Search for the cell housing the specified text and yield its [X, Y] center coordinate. 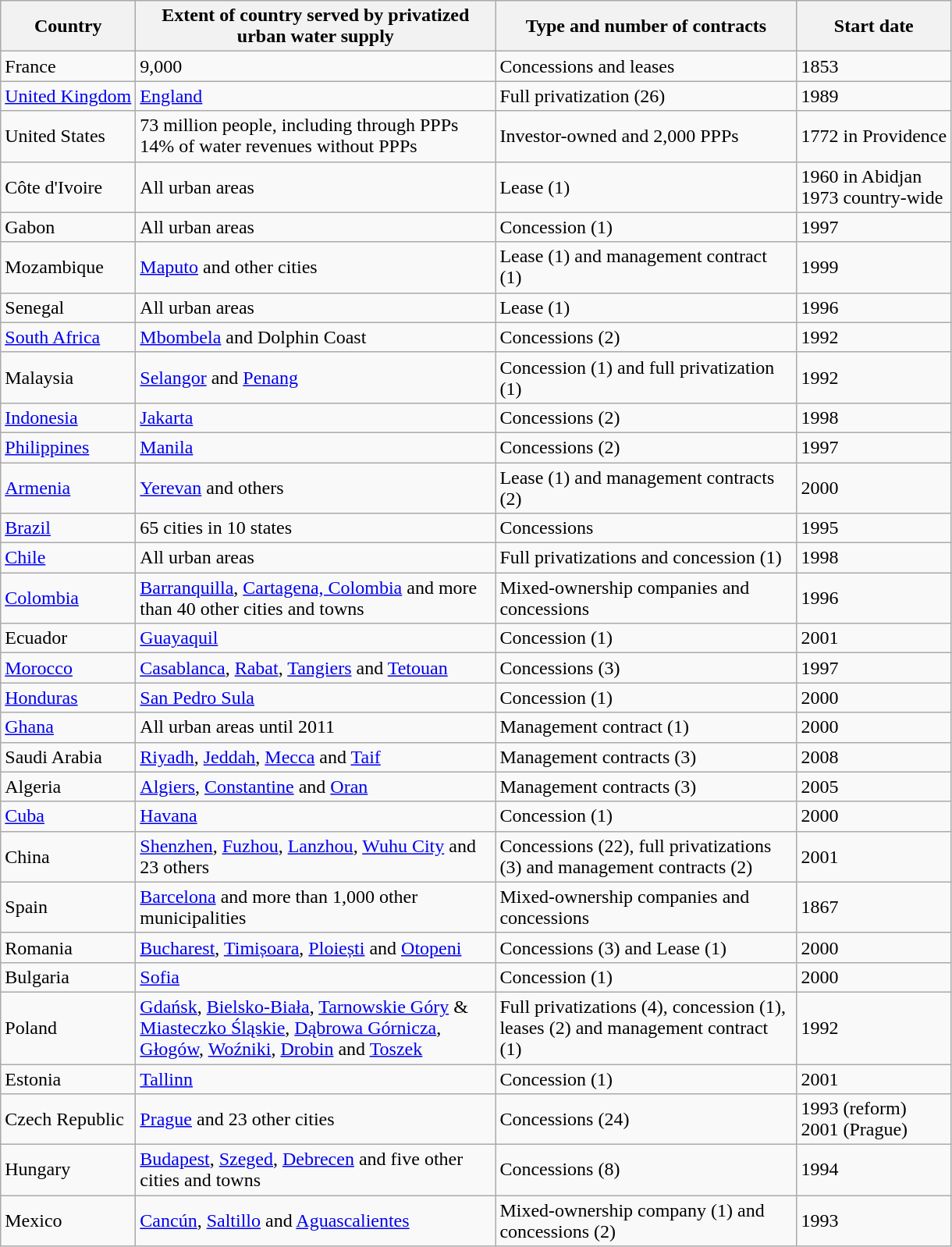
Philippines [69, 447]
Mexico [69, 1220]
1999 [874, 267]
Barcelona and more than 1,000 other municipalities [315, 907]
1960 in Abidjan1973 country-wide [874, 187]
Mixed-ownership company (1) and concessions (2) [646, 1220]
Algeria [69, 787]
1995 [874, 528]
Full privatization (26) [646, 96]
Concessions (22), full privatizations (3) and management contracts (2) [646, 857]
Barranquilla, Cartagena, Colombia and more than 40 other cities and towns [315, 598]
Czech Republic [69, 1119]
Full privatizations and concession (1) [646, 558]
65 cities in 10 states [315, 528]
Concessions (8) [646, 1171]
Investor-owned and 2,000 PPPs [646, 136]
Concession (1) and full privatization (1) [646, 378]
Tallinn [315, 1079]
Côte d'Ivoire [69, 187]
Concessions [646, 528]
Start date [874, 27]
Casablanca, Rabat, Tangiers and Tetouan [315, 668]
Concessions and leases [646, 66]
9,000 [315, 66]
San Pedro Sula [315, 698]
China [69, 857]
Prague and 23 other cities [315, 1119]
Estonia [69, 1079]
South Africa [69, 337]
Bucharest, Timișoara, Ploiești and Otopeni [315, 947]
Cuba [69, 816]
1989 [874, 96]
Shenzhen, Fuzhou, Lanzhou, Wuhu City and 23 others [315, 857]
Gabon [69, 227]
Hungary [69, 1171]
Management contract (1) [646, 727]
1772 in Providence [874, 136]
Spain [69, 907]
Lease (1) and management contract (1) [646, 267]
Ecuador [69, 638]
Chile [69, 558]
73 million people, including through PPPs 14% of water revenues without PPPs [315, 136]
Colombia [69, 598]
Sofia [315, 977]
Type and number of contracts [646, 27]
Indonesia [69, 417]
Budapest, Szeged, Debrecen and five other cities and towns [315, 1171]
Selangor and Penang [315, 378]
Jakarta [315, 417]
Armenia [69, 487]
England [315, 96]
Yerevan and others [315, 487]
Maputo and other cities [315, 267]
Cancún, Saltillo and Aguascalientes [315, 1220]
1993 (reform)2001 (Prague) [874, 1119]
Saudi Arabia [69, 757]
1994 [874, 1171]
Concessions (24) [646, 1119]
Riyadh, Jeddah, Mecca and Taif [315, 757]
2005 [874, 787]
Malaysia [69, 378]
Ghana [69, 727]
Bulgaria [69, 977]
United Kingdom [69, 96]
Morocco [69, 668]
Concessions (3) [646, 668]
2008 [874, 757]
Manila [315, 447]
Country [69, 27]
1993 [874, 1220]
France [69, 66]
Mbombela and Dolphin Coast [315, 337]
Full privatizations (4), concession (1), leases (2) and management contract (1) [646, 1028]
Mozambique [69, 267]
Havana [315, 816]
Senegal [69, 307]
Brazil [69, 528]
Guayaquil [315, 638]
United States [69, 136]
Extent of country served by privatized urban water supply [315, 27]
Lease (1) and management contracts (2) [646, 487]
1853 [874, 66]
Gdańsk, Bielsko-Biała, Tarnowskie Góry & Miasteczko Śląskie, Dąbrowa Górnicza, Głogów, Woźniki, Drobin and Toszek [315, 1028]
All urban areas until 2011 [315, 727]
Honduras [69, 698]
Poland [69, 1028]
Algiers, Constantine and Oran [315, 787]
Romania [69, 947]
Concessions (3) and Lease (1) [646, 947]
1867 [874, 907]
